Determine the (X, Y) coordinate at the center of the cell enclosing the given text.  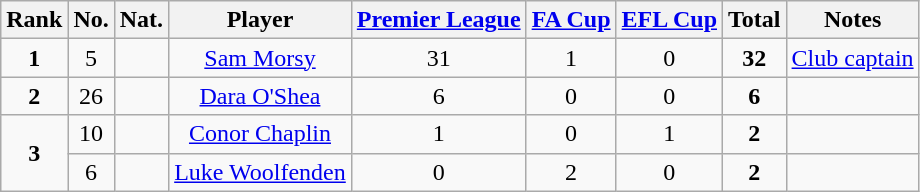
Luke Woolfenden (260, 172)
No. (91, 20)
FA Cup (571, 20)
Total (755, 20)
3 (34, 153)
Conor Chaplin (260, 134)
Player (260, 20)
Club captain (852, 58)
Premier League (438, 20)
Dara O'Shea (260, 96)
31 (438, 58)
Sam Morsy (260, 58)
EFL Cup (669, 20)
Nat. (141, 20)
32 (755, 58)
26 (91, 96)
Rank (34, 20)
5 (91, 58)
Notes (852, 20)
10 (91, 134)
